Locate the cell with the specified text and output its (x, y) center coordinate. 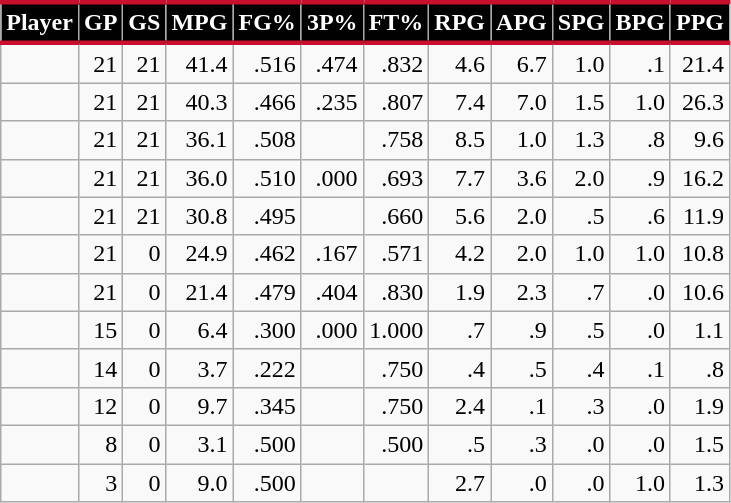
36.1 (200, 140)
.807 (396, 102)
.495 (267, 216)
RPG (460, 22)
PPG (700, 22)
APG (522, 22)
.345 (267, 406)
26.3 (700, 102)
.508 (267, 140)
.222 (267, 368)
.479 (267, 292)
2.4 (460, 406)
GS (144, 22)
3.1 (200, 444)
.571 (396, 254)
10.6 (700, 292)
36.0 (200, 178)
1.1 (700, 330)
30.8 (200, 216)
.404 (332, 292)
.235 (332, 102)
12 (100, 406)
SPG (581, 22)
BPG (640, 22)
.660 (396, 216)
24.9 (200, 254)
14 (100, 368)
3P% (332, 22)
.832 (396, 63)
6.4 (200, 330)
.167 (332, 254)
3 (100, 483)
15 (100, 330)
9.7 (200, 406)
.300 (267, 330)
.466 (267, 102)
2.7 (460, 483)
FG% (267, 22)
11.9 (700, 216)
7.7 (460, 178)
16.2 (700, 178)
8.5 (460, 140)
41.4 (200, 63)
4.6 (460, 63)
4.2 (460, 254)
.516 (267, 63)
6.7 (522, 63)
9.0 (200, 483)
.758 (396, 140)
.462 (267, 254)
10.8 (700, 254)
.830 (396, 292)
.6 (640, 216)
FT% (396, 22)
Player (40, 22)
3.7 (200, 368)
7.0 (522, 102)
2.3 (522, 292)
1.000 (396, 330)
40.3 (200, 102)
MPG (200, 22)
7.4 (460, 102)
9.6 (700, 140)
3.6 (522, 178)
.693 (396, 178)
GP (100, 22)
.510 (267, 178)
.474 (332, 63)
5.6 (460, 216)
8 (100, 444)
